Return the [x, y] coordinate for the center point of the cell that contains the specified text.  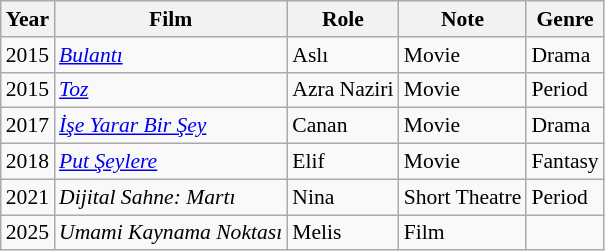
Note [463, 19]
Nina [342, 197]
Put Şeylere [170, 162]
Short Theatre [463, 197]
2021 [28, 197]
Year [28, 19]
Melis [342, 233]
Aslı [342, 55]
Canan [342, 126]
Role [342, 19]
2018 [28, 162]
2017 [28, 126]
Fantasy [564, 162]
2025 [28, 233]
Toz [170, 90]
Dijital Sahne: Martı [170, 197]
İşe Yarar Bir Şey [170, 126]
Bulantı [170, 55]
Genre [564, 19]
Elif [342, 162]
Umami Kaynama Noktası [170, 233]
Azra Naziri [342, 90]
